Provide the [x, y] coordinate of the cell's center where the given text is located.  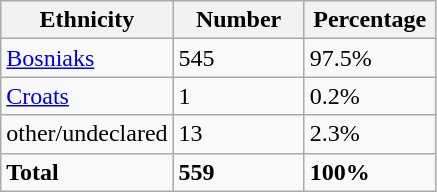
545 [238, 58]
0.2% [370, 96]
Bosniaks [87, 58]
559 [238, 172]
100% [370, 172]
97.5% [370, 58]
Total [87, 172]
Percentage [370, 20]
2.3% [370, 134]
13 [238, 134]
Number [238, 20]
1 [238, 96]
other/undeclared [87, 134]
Croats [87, 96]
Ethnicity [87, 20]
